Extract the (X, Y) coordinate from the center of the cell holding the provided text.  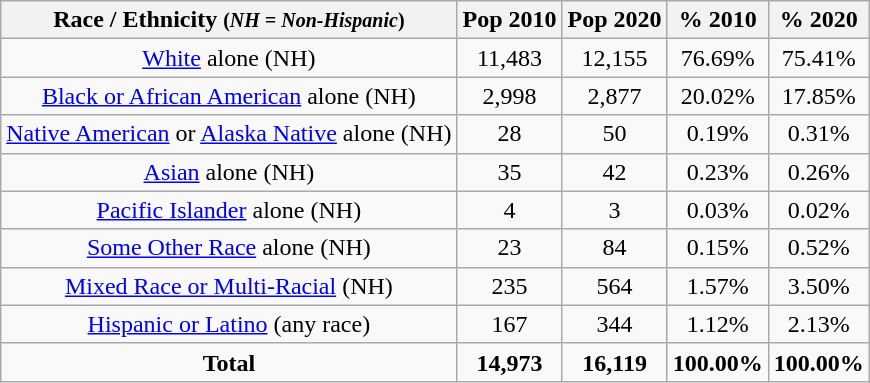
16,119 (614, 362)
20.02% (718, 96)
0.31% (818, 134)
0.15% (718, 248)
167 (510, 324)
4 (510, 210)
Pop 2010 (510, 20)
Some Other Race alone (NH) (229, 248)
23 (510, 248)
564 (614, 286)
84 (614, 248)
0.52% (818, 248)
0.03% (718, 210)
0.26% (818, 172)
235 (510, 286)
0.23% (718, 172)
0.02% (818, 210)
3.50% (818, 286)
Total (229, 362)
Hispanic or Latino (any race) (229, 324)
Pop 2020 (614, 20)
% 2010 (718, 20)
White alone (NH) (229, 58)
2,877 (614, 96)
50 (614, 134)
17.85% (818, 96)
% 2020 (818, 20)
35 (510, 172)
Mixed Race or Multi-Racial (NH) (229, 286)
42 (614, 172)
2.13% (818, 324)
2,998 (510, 96)
1.57% (718, 286)
76.69% (718, 58)
1.12% (718, 324)
75.41% (818, 58)
Black or African American alone (NH) (229, 96)
0.19% (718, 134)
14,973 (510, 362)
344 (614, 324)
Asian alone (NH) (229, 172)
3 (614, 210)
11,483 (510, 58)
Race / Ethnicity (NH = Non-Hispanic) (229, 20)
28 (510, 134)
Pacific Islander alone (NH) (229, 210)
Native American or Alaska Native alone (NH) (229, 134)
12,155 (614, 58)
